Output the [x, y] coordinate of the center of the cell containing the given text.  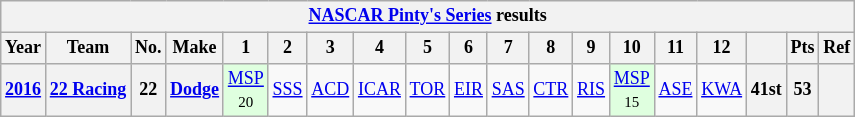
MSP15 [632, 90]
53 [802, 90]
No. [148, 48]
ACD [330, 90]
Dodge [195, 90]
TOR [427, 90]
ASE [676, 90]
22 [148, 90]
2016 [24, 90]
7 [508, 48]
Ref [837, 48]
Pts [802, 48]
SSS [288, 90]
Year [24, 48]
1 [246, 48]
3 [330, 48]
22 Racing [88, 90]
Team [88, 48]
NASCAR Pinty's Series results [428, 16]
MSP20 [246, 90]
RIS [592, 90]
8 [551, 48]
10 [632, 48]
ICAR [380, 90]
SAS [508, 90]
12 [722, 48]
4 [380, 48]
6 [469, 48]
5 [427, 48]
9 [592, 48]
KWA [722, 90]
CTR [551, 90]
EIR [469, 90]
11 [676, 48]
Make [195, 48]
41st [766, 90]
2 [288, 48]
